Scan for the cell matching the given text and deliver its (x, y) coordinate at center. 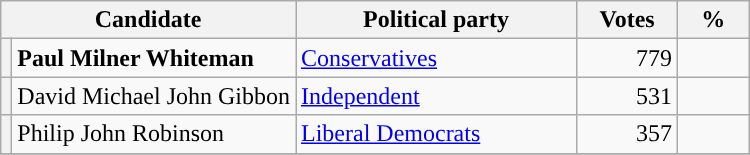
Independent (436, 96)
% (714, 20)
Conservatives (436, 58)
779 (628, 58)
357 (628, 134)
Votes (628, 20)
Liberal Democrats (436, 134)
Political party (436, 20)
Candidate (148, 20)
531 (628, 96)
Paul Milner Whiteman (154, 58)
Philip John Robinson (154, 134)
David Michael John Gibbon (154, 96)
